Locate the cell with the specified text and output its [X, Y] center coordinate. 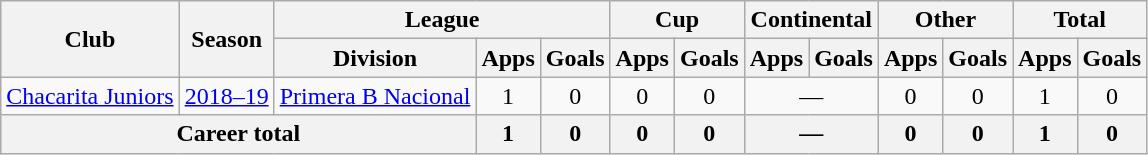
Division [375, 58]
2018–19 [226, 96]
Season [226, 39]
Club [90, 39]
Continental [811, 20]
Career total [238, 134]
Cup [677, 20]
Chacarita Juniors [90, 96]
Other [945, 20]
League [442, 20]
Total [1080, 20]
Primera B Nacional [375, 96]
